Return (X, Y) of the center of cell containing provided text 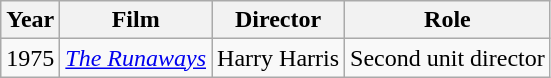
Second unit director (448, 58)
The Runaways (136, 58)
Year (30, 20)
Film (136, 20)
1975 (30, 58)
Harry Harris (278, 58)
Director (278, 20)
Role (448, 20)
